Determine the (X, Y) coordinate at the center of the cell enclosing the given text.  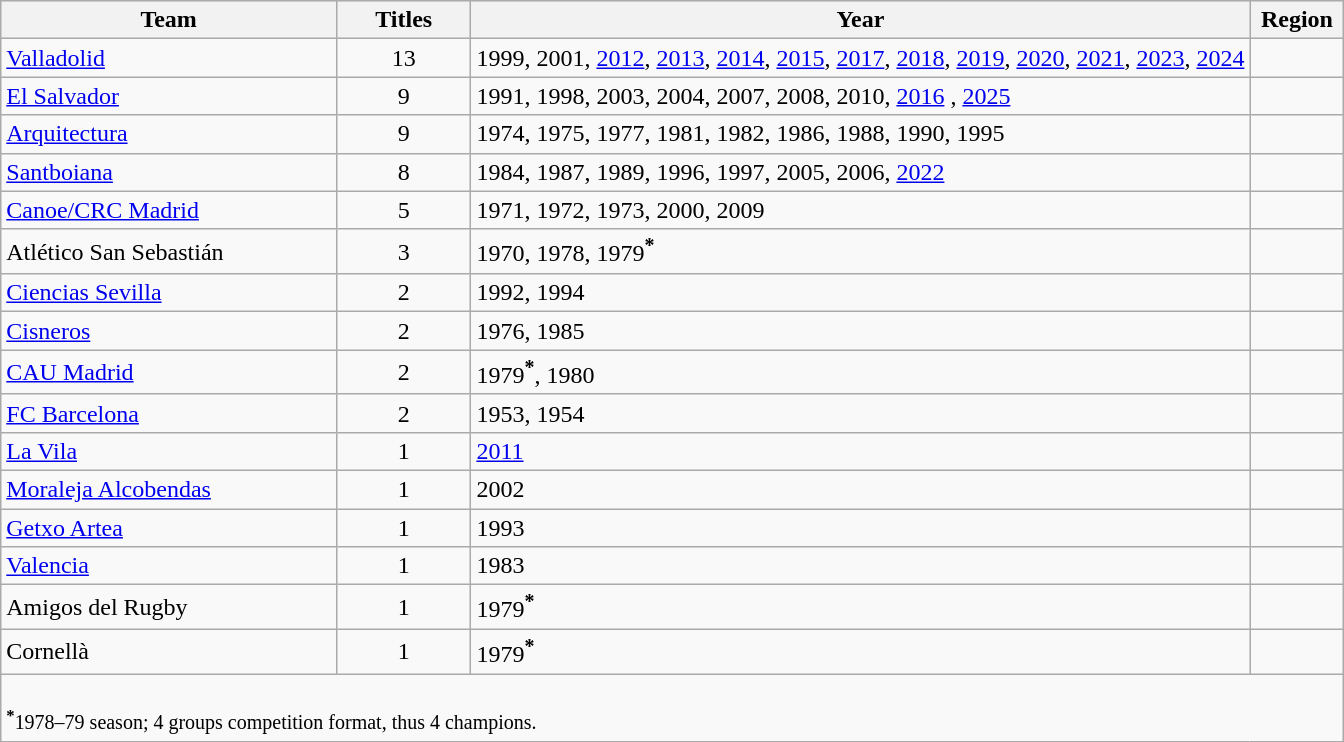
13 (404, 58)
Atlético San Sebastián (169, 252)
2002 (860, 489)
Canoe/CRC Madrid (169, 210)
Year (860, 20)
Santboiana (169, 172)
8 (404, 172)
2011 (860, 451)
1974, 1975, 1977, 1981, 1982, 1986, 1988, 1990, 1995 (860, 134)
CAU Madrid (169, 372)
1970, 1978, 1979* (860, 252)
1984, 1987, 1989, 1996, 1997, 2005, 2006, 2022 (860, 172)
1993 (860, 528)
Valencia (169, 566)
Cisneros (169, 331)
1976, 1985 (860, 331)
Ciencias Sevilla (169, 293)
1999, 2001, 2012, 2013, 2014, 2015, 2017, 2018, 2019, 2020, 2021, 2023, 2024 (860, 58)
FC Barcelona (169, 413)
1953, 1954 (860, 413)
Region (1297, 20)
El Salvador (169, 96)
Getxo Artea (169, 528)
1991, 1998, 2003, 2004, 2007, 2008, 2010, 2016 , 2025 (860, 96)
Team (169, 20)
1971, 1972, 1973, 2000, 2009 (860, 210)
5 (404, 210)
1979*, 1980 (860, 372)
*1978–79 season; 4 groups competition format, thus 4 champions. (672, 708)
Amigos del Rugby (169, 608)
3 (404, 252)
Titles (404, 20)
Valladolid (169, 58)
1992, 1994 (860, 293)
Cornellà (169, 652)
Arquitectura (169, 134)
Moraleja Alcobendas (169, 489)
1983 (860, 566)
La Vila (169, 451)
